Locate the cell with the specified text and output its (x, y) center coordinate. 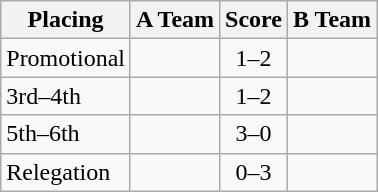
3–0 (254, 134)
Score (254, 20)
5th–6th (66, 134)
0–3 (254, 172)
A Team (174, 20)
Placing (66, 20)
3rd–4th (66, 96)
Relegation (66, 172)
Promotional (66, 58)
B Team (332, 20)
